Return (X, Y) of the center of cell containing provided text 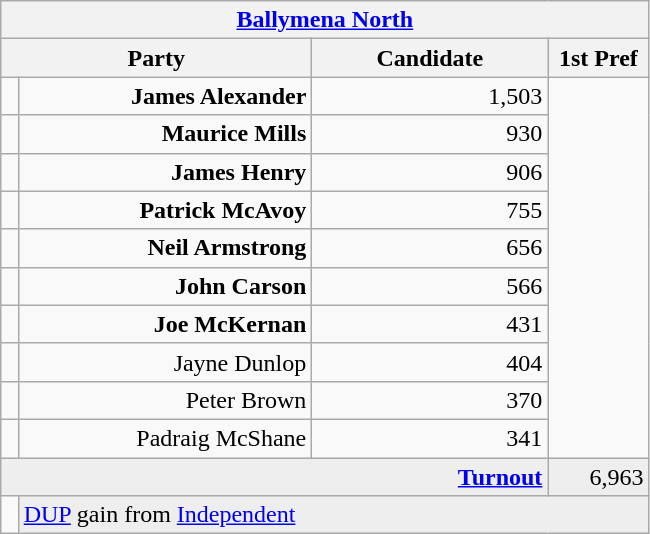
656 (430, 248)
Jayne Dunlop (165, 362)
6,963 (598, 477)
566 (430, 286)
Ballymena North (325, 20)
Patrick McAvoy (165, 210)
930 (430, 134)
Neil Armstrong (165, 248)
James Henry (165, 172)
906 (430, 172)
Maurice Mills (165, 134)
1,503 (430, 96)
Candidate (430, 58)
431 (430, 324)
Party (156, 58)
John Carson (165, 286)
Peter Brown (165, 400)
755 (430, 210)
Padraig McShane (165, 438)
DUP gain from Independent (334, 515)
1st Pref (598, 58)
370 (430, 400)
James Alexander (165, 96)
Turnout (274, 477)
404 (430, 362)
341 (430, 438)
Joe McKernan (165, 324)
